Find where the given text appears and provide that cell's center as (X, Y) coordinate. 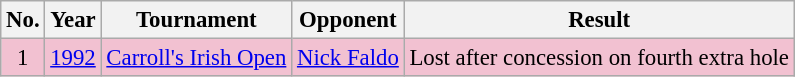
Carroll's Irish Open (196, 58)
1992 (73, 58)
Tournament (196, 20)
Opponent (348, 20)
Nick Faldo (348, 58)
No. (23, 20)
Result (599, 20)
1 (23, 58)
Year (73, 20)
Lost after concession on fourth extra hole (599, 58)
